Locate the cell with the specified text and output its [X, Y] center coordinate. 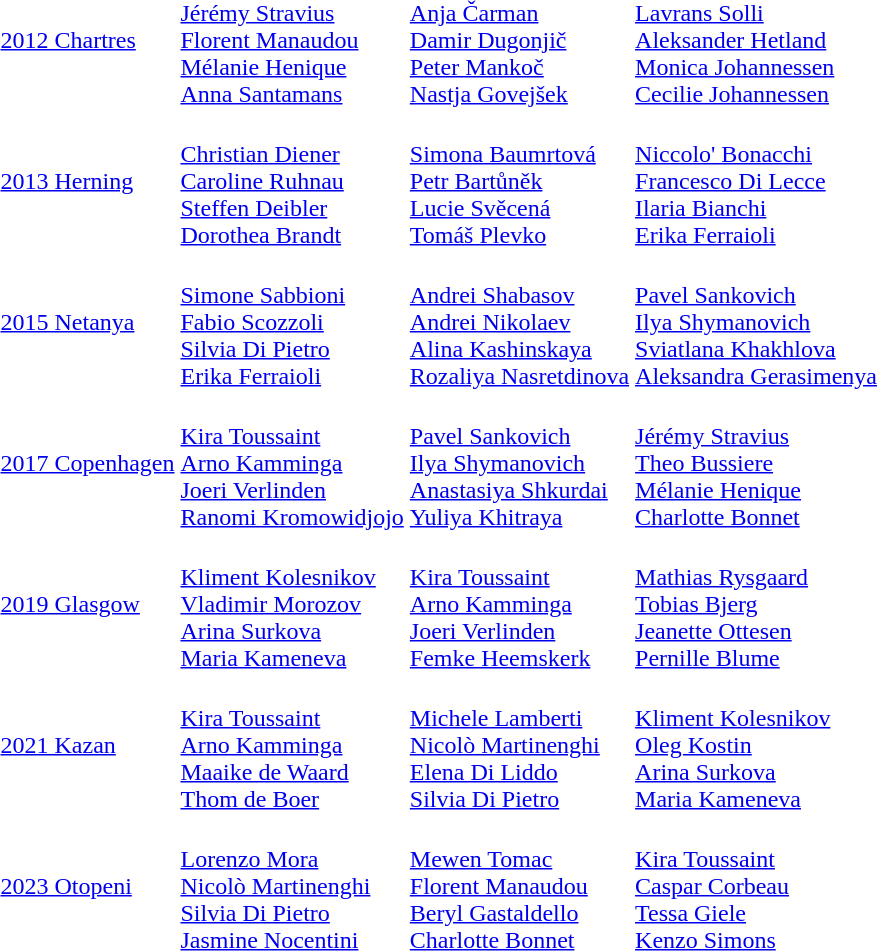
Kira ToussaintArno KammingaJoeri VerlindenFemke Heemskerk [519, 604]
Kira ToussaintArno KammingaMaaike de WaardThom de Boer [292, 745]
Kliment KolesnikovVladimir MorozovArina SurkovaMaria Kameneva [292, 604]
Kira ToussaintArno KammingaJoeri VerlindenRanomi Kromowidjojo [292, 463]
Christian DienerCaroline RuhnauSteffen DeiblerDorothea Brandt [292, 181]
Andrei ShabasovAndrei NikolaevAlina KashinskayaRozaliya Nasretdinova [519, 322]
Michele LambertiNicolò MartinenghiElena Di LiddoSilvia Di Pietro [519, 745]
Pavel SankovichIlya ShymanovichAnastasiya ShkurdaiYuliya Khitraya [519, 463]
Simone SabbioniFabio ScozzoliSilvia Di PietroErika Ferraioli [292, 322]
Simona BaumrtováPetr BartůněkLucie SvěcenáTomáš Plevko [519, 181]
